Return (X, Y) of the center of cell containing provided text 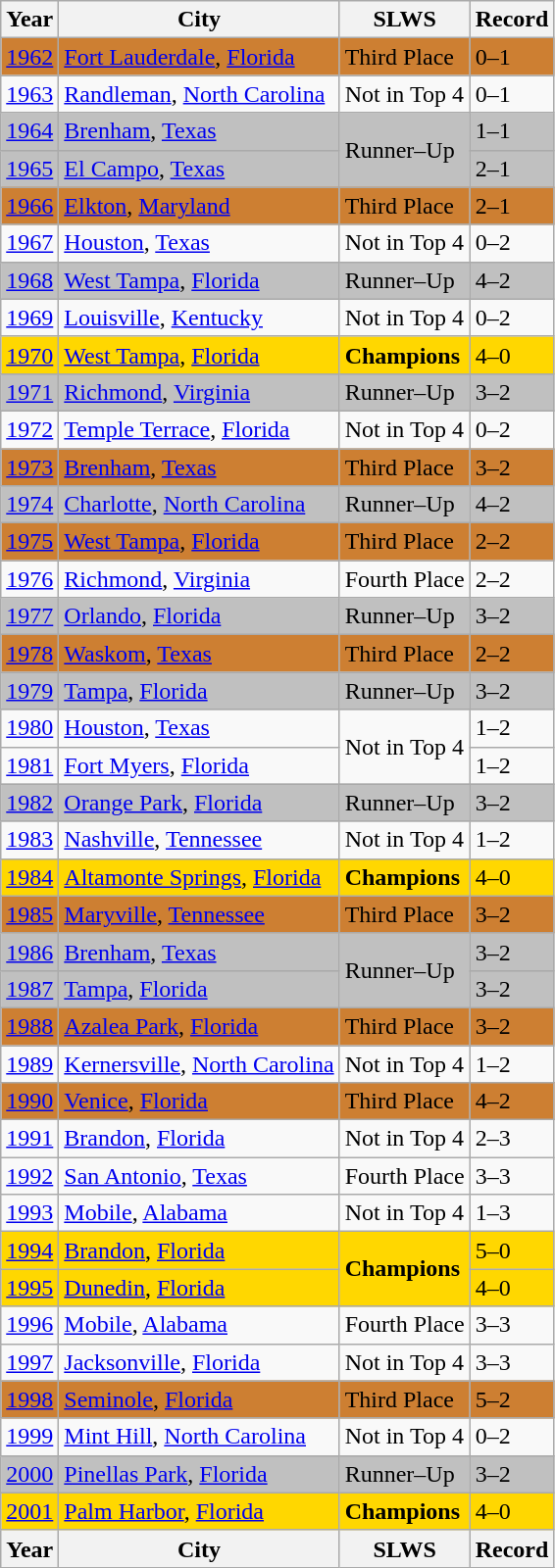
2001 (29, 1511)
1971 (29, 392)
1967 (29, 243)
1993 (29, 1213)
San Antonio, Texas (199, 1176)
El Campo, Texas (199, 169)
1972 (29, 429)
1986 (29, 952)
1966 (29, 206)
1983 (29, 840)
Fort Lauderdale, Florida (199, 57)
1988 (29, 1026)
Louisville, Kentucky (199, 318)
1997 (29, 1362)
Dunedin, Florida (199, 1288)
1985 (29, 914)
Pinellas Park, Florida (199, 1474)
Charlotte, North Carolina (199, 505)
1996 (29, 1325)
1995 (29, 1288)
1980 (29, 728)
Mint Hill, North Carolina (199, 1437)
1990 (29, 1102)
1989 (29, 1063)
1969 (29, 318)
1979 (29, 691)
Nashville, Tennessee (199, 840)
1982 (29, 803)
1977 (29, 616)
1999 (29, 1437)
1978 (29, 654)
1976 (29, 579)
Temple Terrace, Florida (199, 429)
Palm Harbor, Florida (199, 1511)
1984 (29, 877)
2–3 (512, 1139)
1–3 (512, 1213)
Venice, Florida (199, 1102)
Waskom, Texas (199, 654)
5–2 (512, 1399)
1963 (29, 94)
5–0 (512, 1250)
2000 (29, 1474)
Seminole, Florida (199, 1399)
1991 (29, 1139)
1973 (29, 467)
1981 (29, 765)
1968 (29, 280)
Orange Park, Florida (199, 803)
1975 (29, 542)
1962 (29, 57)
1974 (29, 505)
1970 (29, 355)
Jacksonville, Florida (199, 1362)
1964 (29, 131)
1987 (29, 989)
Elkton, Maryland (199, 206)
Fort Myers, Florida (199, 765)
Kernersville, North Carolina (199, 1063)
Azalea Park, Florida (199, 1026)
1998 (29, 1399)
Maryville, Tennessee (199, 914)
Altamonte Springs, Florida (199, 877)
Orlando, Florida (199, 616)
Randleman, North Carolina (199, 94)
1–1 (512, 131)
1965 (29, 169)
1994 (29, 1250)
1992 (29, 1176)
